Return [X, Y] of the center of cell containing provided text 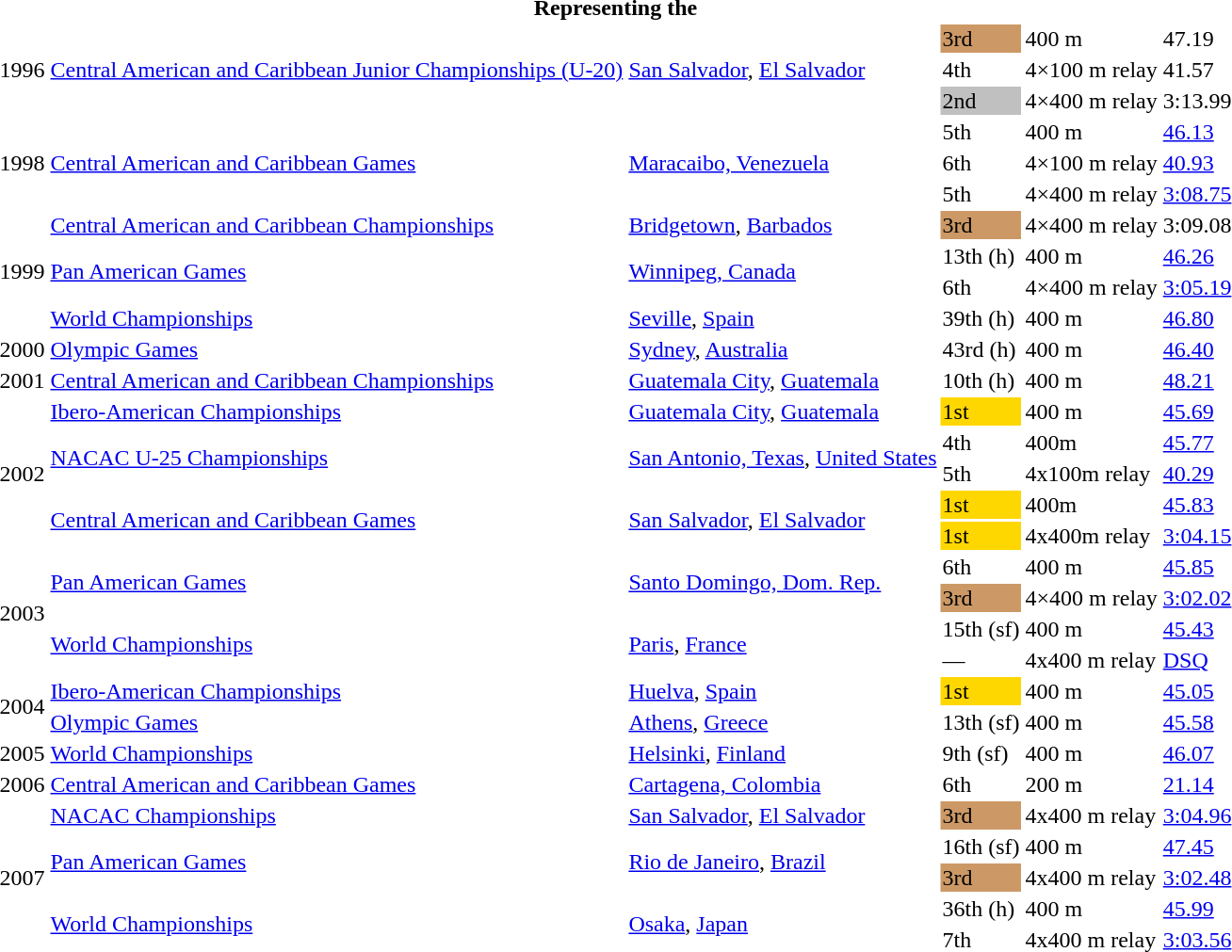
13th (sf) [981, 722]
4x400m relay [1091, 536]
Paris, France [783, 644]
4x100m relay [1091, 474]
10th (h) [981, 380]
Central American and Caribbean Junior Championships (U-20) [337, 70]
16th (sf) [981, 847]
Maracaibo, Venezuela [783, 163]
Cartagena, Colombia [783, 784]
Bridgetown, Barbados [783, 225]
Rio de Janeiro, Brazil [783, 863]
Seville, Spain [783, 318]
13th (h) [981, 256]
San Antonio, Texas, United States [783, 458]
39th (h) [981, 318]
Winnipeg, Canada [783, 271]
200 m [1091, 784]
— [981, 660]
Sydney, Australia [783, 349]
36th (h) [981, 909]
2nd [981, 101]
Santo Domingo, Dom. Rep. [783, 582]
9th (sf) [981, 753]
NACAC Championships [337, 815]
15th (sf) [981, 629]
NACAC U-25 Championships [337, 458]
Huelva, Spain [783, 691]
Helsinki, Finland [783, 753]
43rd (h) [981, 349]
Athens, Greece [783, 722]
